Pinpoint the cell where the given text exists, returning its [x, y] midpoint coordinate. 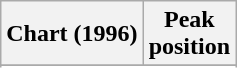
Chart (1996) [72, 34]
Peakposition [189, 34]
